Scan for the cell matching the given text and deliver its [X, Y] coordinate at center. 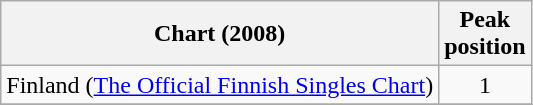
1 [485, 85]
Chart (2008) [220, 34]
Finland (The Official Finnish Singles Chart) [220, 85]
Peakposition [485, 34]
